Extract the (X, Y) coordinate from the center of the cell holding the provided text.  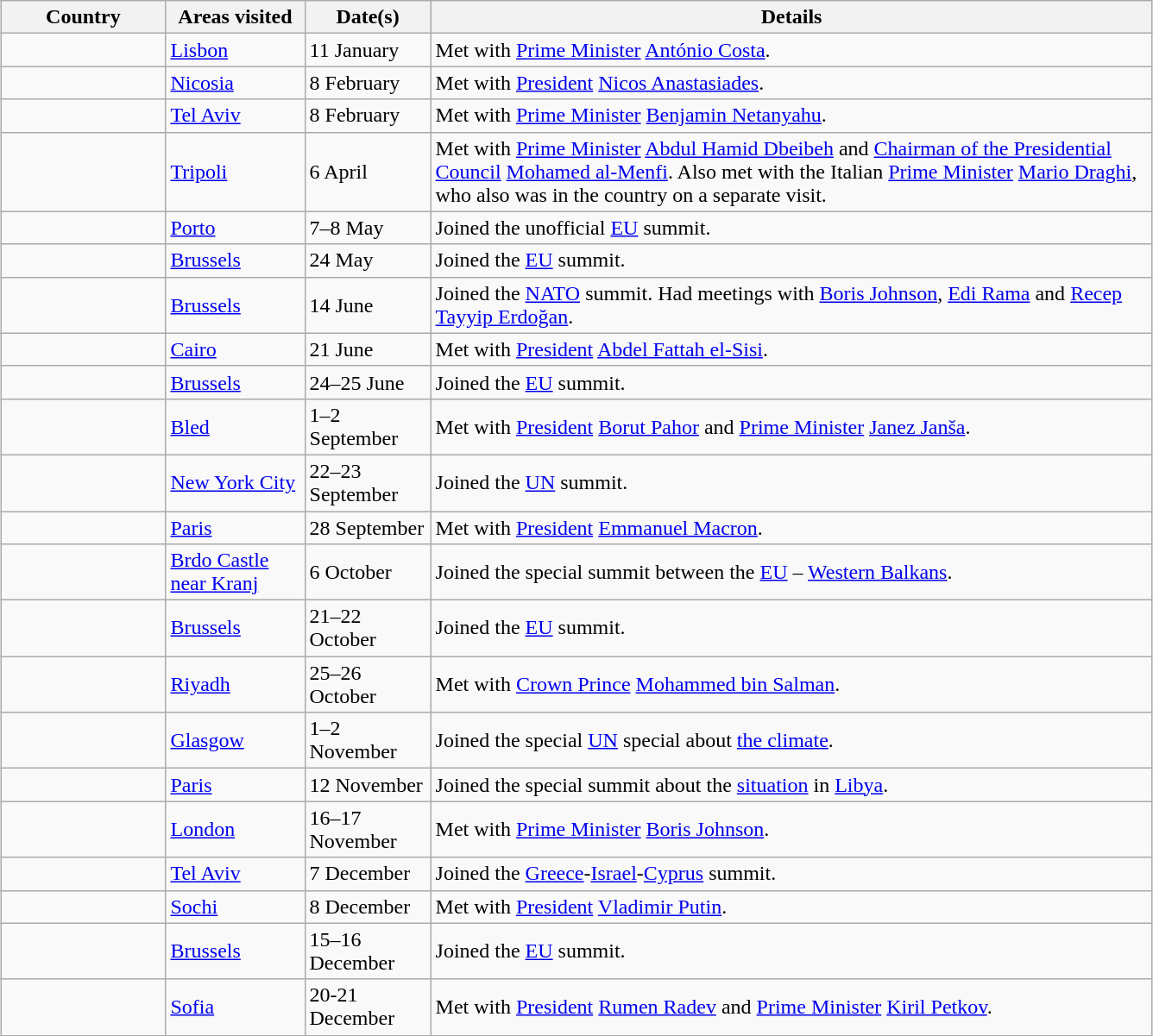
Met with Prime Minister António Costa. (791, 50)
15–16 December (368, 951)
24–25 June (368, 382)
28 September (368, 527)
Joined the Greece-Israel-Cyprus summit. (791, 874)
Met with President Rumen Radev and Prime Minister Kiril Petkov. (791, 1008)
Cairo (235, 349)
24 May (368, 261)
Details (791, 17)
Glasgow (235, 740)
Brdo Castle near Kranj (235, 573)
Country (83, 17)
Met with President Borut Pahor and Prime Minister Janez Janša. (791, 426)
21–22 October (368, 628)
Date(s) (368, 17)
Met with President Emmanuel Macron. (791, 527)
Lisbon (235, 50)
1–2 September (368, 426)
London (235, 830)
21 June (368, 349)
7–8 May (368, 228)
11 January (368, 50)
Joined the special summit between the EU – Western Balkans. (791, 573)
Porto (235, 228)
6 October (368, 573)
14 June (368, 305)
Nicosia (235, 83)
New York City (235, 483)
1–2 November (368, 740)
Met with President Nicos Anastasiades. (791, 83)
Met with President Abdel Fattah el-Sisi. (791, 349)
16–17 November (368, 830)
6 April (368, 172)
Sofia (235, 1008)
20-21 December (368, 1008)
Joined the special UN special about the climate. (791, 740)
22–23 September (368, 483)
Met with Crown Prince Mohammed bin Salman. (791, 685)
Joined the UN summit. (791, 483)
12 November (368, 785)
Joined the unofficial EU summit. (791, 228)
8 December (368, 907)
Bled (235, 426)
Areas visited (235, 17)
Joined the special summit about the situation in Libya. (791, 785)
Met with Prime Minister Boris Johnson. (791, 830)
25–26 October (368, 685)
Tripoli (235, 172)
Met with Prime Minister Benjamin Netanyahu. (791, 116)
Met with President Vladimir Putin. (791, 907)
Joined the NATO summit. Had meetings with Boris Johnson, Edi Rama and Recep Tayyip Erdoğan. (791, 305)
Riyadh (235, 685)
Sochi (235, 907)
7 December (368, 874)
